Pinpoint the cell where the given text exists, returning its [x, y] midpoint coordinate. 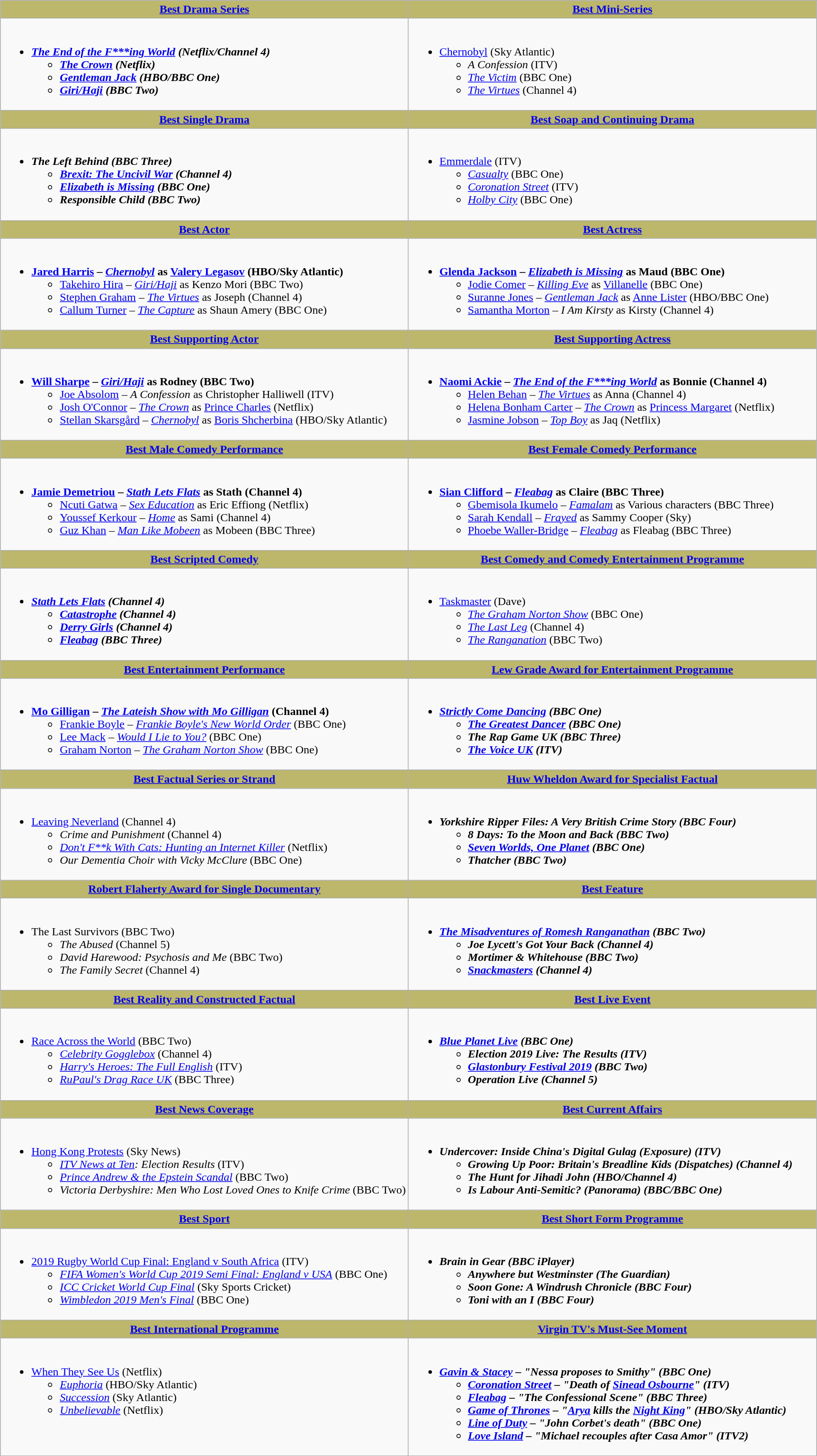
Strictly Come Dancing (BBC One)The Greatest Dancer (BBC One)The Rap Game UK (BBC Three)The Voice UK (ITV) [612, 724]
Best Drama Series [205, 9]
Best Soap and Continuing Drama [612, 119]
Best Current Affairs [612, 1109]
The Left Behind (BBC Three)Brexit: The Uncivil War (Channel 4)Elizabeth is Missing (BBC One)Responsible Child (BBC Two) [205, 174]
Best Actress [612, 229]
Best Mini-Series [612, 9]
The End of the F***ing World (Netflix/Channel 4) The Crown (Netflix)Gentleman Jack (HBO/BBC One)Giri/Haji (BBC Two) [205, 64]
Best Supporting Actress [612, 339]
Best Female Comedy Performance [612, 449]
When They See Us (Netflix)Euphoria (HBO/Sky Atlantic)Succession (Sky Atlantic)Unbelievable (Netflix) [205, 1397]
Chernobyl (Sky Atlantic)A Confession (ITV)The Victim (BBC One)The Virtues (Channel 4) [612, 64]
Best Feature [612, 889]
Best Short Form Programme [612, 1219]
Best International Programme [205, 1329]
Race Across the World (BBC Two)Celebrity Gogglebox (Channel 4)Harry's Heroes: The Full English (ITV)RuPaul's Drag Race UK (BBC Three) [205, 1054]
Brain in Gear (BBC iPlayer)Anywhere but Westminster (The Guardian)Soon Gone: A Windrush Chronicle (BBC Four)Toni with an I (BBC Four) [612, 1274]
Best Live Event [612, 999]
Best Actor [205, 229]
Huw Wheldon Award for Specialist Factual [612, 779]
Blue Planet Live (BBC One)Election 2019 Live: The Results (ITV)Glastonbury Festival 2019 (BBC Two)Operation Live (Channel 5) [612, 1054]
Best Comedy and Comedy Entertainment Programme [612, 559]
Virgin TV's Must-See Moment [612, 1329]
Best Sport [205, 1219]
The Misadventures of Romesh Ranganathan (BBC Two)Joe Lycett's Got Your Back (Channel 4)Mortimer & Whitehouse (BBC Two)Snackmasters (Channel 4) [612, 944]
Best Supporting Actor [205, 339]
Taskmaster (Dave)The Graham Norton Show (BBC One)The Last Leg (Channel 4)The Ranganation (BBC Two) [612, 614]
Best Factual Series or Strand [205, 779]
Stath Lets Flats (Channel 4)Catastrophe (Channel 4)Derry Girls (Channel 4)Fleabag (BBC Three) [205, 614]
Best Scripted Comedy [205, 559]
Lew Grade Award for Entertainment Programme [612, 669]
Best Entertainment Performance [205, 669]
Emmerdale (ITV)Casualty (BBC One)Coronation Street (ITV)Holby City (BBC One) [612, 174]
The Last Survivors (BBC Two)The Abused (Channel 5)David Harewood: Psychosis and Me (BBC Two)The Family Secret (Channel 4) [205, 944]
Best Male Comedy Performance [205, 449]
Best News Coverage [205, 1109]
Best Single Drama [205, 119]
Best Reality and Constructed Factual [205, 999]
Robert Flaherty Award for Single Documentary [205, 889]
